Return the [x, y] coordinate for the center point of the cell that contains the specified text.  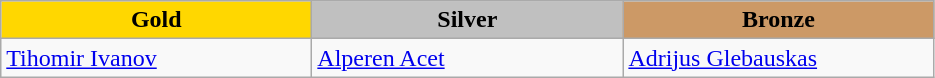
Silver [468, 20]
Adrijus Glebauskas [778, 58]
Gold [156, 20]
Bronze [778, 20]
Tihomir Ivanov [156, 58]
Alperen Acet [468, 58]
